Scan for the cell matching the given text and deliver its [X, Y] coordinate at center. 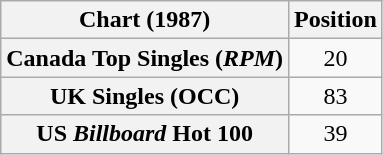
39 [336, 134]
US Billboard Hot 100 [145, 134]
20 [336, 58]
83 [336, 96]
Chart (1987) [145, 20]
UK Singles (OCC) [145, 96]
Canada Top Singles (RPM) [145, 58]
Position [336, 20]
